From the cell containing the given text, extract its center point as [x, y] coordinate. 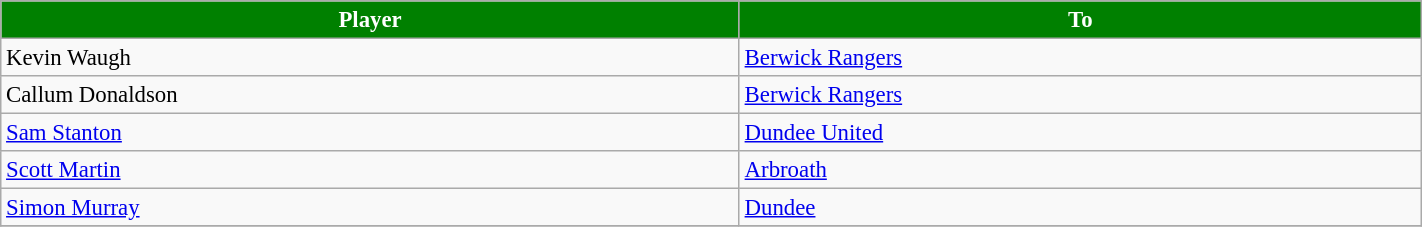
Scott Martin [370, 170]
Sam Stanton [370, 133]
Player [370, 20]
To [1080, 20]
Kevin Waugh [370, 58]
Callum Donaldson [370, 95]
Dundee United [1080, 133]
Dundee [1080, 208]
Simon Murray [370, 208]
Arbroath [1080, 170]
